Determine the [x, y] coordinate at the center of the cell enclosing the given text.  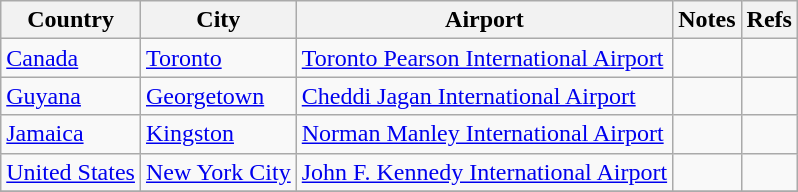
Airport [484, 20]
Refs [769, 20]
Cheddi Jagan International Airport [484, 96]
John F. Kennedy International Airport [484, 172]
City [218, 20]
United States [71, 172]
Norman Manley International Airport [484, 134]
Toronto Pearson International Airport [484, 58]
Kingston [218, 134]
Notes [707, 20]
Georgetown [218, 96]
Country [71, 20]
Guyana [71, 96]
Canada [71, 58]
Toronto [218, 58]
Jamaica [71, 134]
New York City [218, 172]
